Output the [X, Y] coordinate of the center of the cell containing the given text.  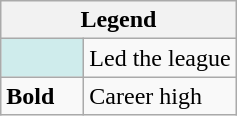
Legend [118, 20]
Career high [160, 96]
Led the league [160, 58]
Bold [42, 96]
